Identify which cell holds the provided text, then report its (X, Y) central coordinate. 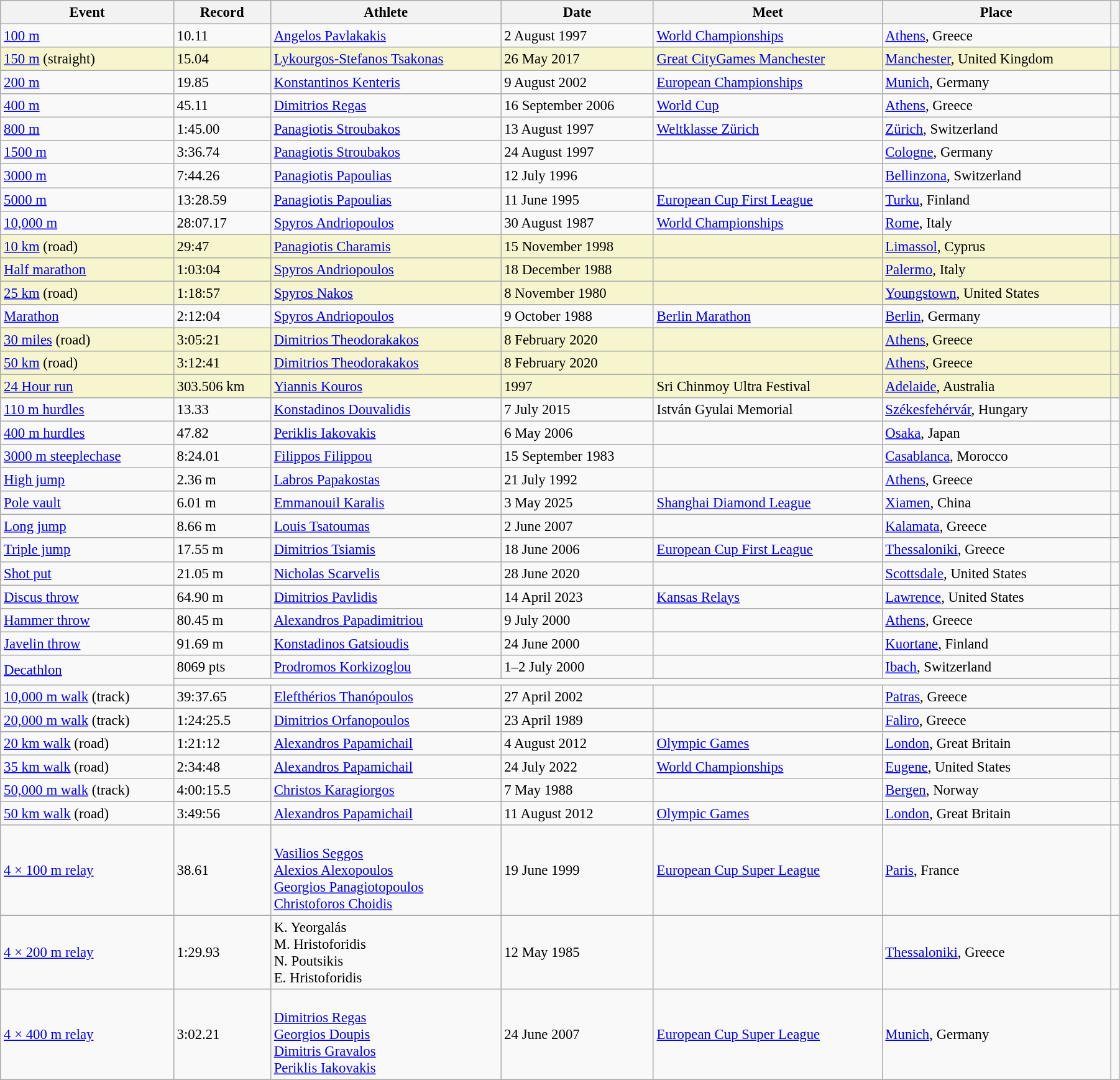
4 × 100 m relay (87, 870)
Faliro, Greece (996, 720)
10.11 (222, 36)
1:45.00 (222, 129)
14 April 2023 (577, 597)
Half marathon (87, 269)
23 April 1989 (577, 720)
Alexandros Papadimitriou (385, 620)
50,000 m walk (track) (87, 790)
3000 m steeplechase (87, 456)
Yiannis Kouros (385, 386)
Paris, France (996, 870)
István Gyulai Memorial (768, 410)
8 November 1980 (577, 293)
Prodromos Korkizoglou (385, 667)
Great CityGames Manchester (768, 59)
Louis Tsatoumas (385, 527)
Record (222, 12)
21.05 m (222, 573)
20,000 m walk (track) (87, 720)
9 August 2002 (577, 83)
Eugene, United States (996, 767)
Turku, Finland (996, 200)
Lykourgos-Stefanos Tsakonas (385, 59)
4 × 200 m relay (87, 953)
Berlin Marathon (768, 316)
3000 m (87, 176)
2:12:04 (222, 316)
7 July 2015 (577, 410)
Angelos Pavlakakis (385, 36)
Scottsdale, United States (996, 573)
24 July 2022 (577, 767)
7:44.26 (222, 176)
World Cup (768, 106)
12 May 1985 (577, 953)
800 m (87, 129)
200 m (87, 83)
Casablanca, Morocco (996, 456)
Pole vault (87, 503)
Weltklasse Zürich (768, 129)
16 September 2006 (577, 106)
Meet (768, 12)
Palermo, Italy (996, 269)
Shot put (87, 573)
Marathon (87, 316)
25 km (road) (87, 293)
Elefthérios Thanópoulos (385, 697)
Kalamata, Greece (996, 527)
Adelaide, Australia (996, 386)
Ibach, Switzerland (996, 667)
30 August 1987 (577, 223)
Xiamen, China (996, 503)
Osaka, Japan (996, 433)
15 September 1983 (577, 456)
8.66 m (222, 527)
7 May 1988 (577, 790)
2:34:48 (222, 767)
1:29.93 (222, 953)
1:18:57 (222, 293)
2 August 1997 (577, 36)
5000 m (87, 200)
1–2 July 2000 (577, 667)
Hammer throw (87, 620)
Periklis Iakovakis (385, 433)
1:24:25.5 (222, 720)
Konstadinos Douvalidis (385, 410)
Székesfehérvár, Hungary (996, 410)
Javelin throw (87, 644)
Zürich, Switzerland (996, 129)
28:07.17 (222, 223)
Place (996, 12)
2 June 2007 (577, 527)
Christos Karagiorgos (385, 790)
20 km walk (road) (87, 744)
Spyros Nakos (385, 293)
50 km (road) (87, 363)
Manchester, United Kingdom (996, 59)
Triple jump (87, 550)
Kansas Relays (768, 597)
29:47 (222, 246)
Shanghai Diamond League (768, 503)
24 Hour run (87, 386)
8:24.01 (222, 456)
Long jump (87, 527)
27 April 2002 (577, 697)
38.61 (222, 870)
Dimitrios Tsiamis (385, 550)
19 June 1999 (577, 870)
Filippos Filippou (385, 456)
3 May 2025 (577, 503)
150 m (straight) (87, 59)
Berlin, Germany (996, 316)
13 August 1997 (577, 129)
28 June 2020 (577, 573)
10 km (road) (87, 246)
Youngstown, United States (996, 293)
9 July 2000 (577, 620)
110 m hurdles (87, 410)
11 August 2012 (577, 814)
Lawrence, United States (996, 597)
400 m hurdles (87, 433)
39:37.65 (222, 697)
19.85 (222, 83)
9 October 1988 (577, 316)
European Cup Super League (768, 870)
21 July 1992 (577, 480)
Labros Papakostas (385, 480)
Event (87, 12)
Panagiotis Charamis (385, 246)
Sri Chinmoy Ultra Festival (768, 386)
35 km walk (road) (87, 767)
6.01 m (222, 503)
6 May 2006 (577, 433)
K. YeorgalásM. HristoforidisN. PoutsikisE. Hristoforidis (385, 953)
3:05:21 (222, 339)
Decathlon (87, 670)
Date (577, 12)
303.506 km (222, 386)
Limassol, Cyprus (996, 246)
17.55 m (222, 550)
15 November 1998 (577, 246)
15.04 (222, 59)
80.45 m (222, 620)
1500 m (87, 152)
3:49:56 (222, 814)
1997 (577, 386)
Vasilios SeggosAlexios AlexopoulosGeorgios PanagiotopoulosChristoforos Choidis (385, 870)
4 August 2012 (577, 744)
24 June 2000 (577, 644)
91.69 m (222, 644)
Dimitrios Regas (385, 106)
18 June 2006 (577, 550)
8069 pts (222, 667)
3:36.74 (222, 152)
10,000 m walk (track) (87, 697)
30 miles (road) (87, 339)
13:28.59 (222, 200)
Nicholas Scarvelis (385, 573)
45.11 (222, 106)
400 m (87, 106)
Bellinzona, Switzerland (996, 176)
10,000 m (87, 223)
Patras, Greece (996, 697)
2.36 m (222, 480)
4:00:15.5 (222, 790)
Dimitrios Pavlidis (385, 597)
Rome, Italy (996, 223)
11 June 1995 (577, 200)
64.90 m (222, 597)
24 August 1997 (577, 152)
13.33 (222, 410)
Munich, Germany (996, 83)
18 December 1988 (577, 269)
Dimitrios Orfanopoulos (385, 720)
50 km walk (road) (87, 814)
1:03:04 (222, 269)
100 m (87, 36)
26 May 2017 (577, 59)
Konstadinos Gatsioudis (385, 644)
Athlete (385, 12)
High jump (87, 480)
Konstantinos Kenteris (385, 83)
Discus throw (87, 597)
12 July 1996 (577, 176)
European Championships (768, 83)
47.82 (222, 433)
3:12:41 (222, 363)
Emmanouil Karalis (385, 503)
1:21:12 (222, 744)
Kuortane, Finland (996, 644)
Cologne, Germany (996, 152)
Bergen, Norway (996, 790)
